Determine the [X, Y] coordinate at the center of the cell enclosing the given text.  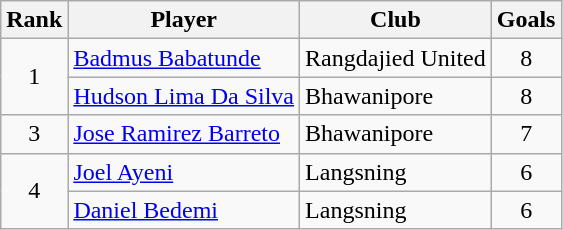
1 [34, 77]
Badmus Babatunde [184, 58]
Rank [34, 20]
Player [184, 20]
4 [34, 191]
Goals [526, 20]
Jose Ramirez Barreto [184, 134]
3 [34, 134]
Daniel Bedemi [184, 210]
Rangdajied United [396, 58]
Club [396, 20]
Hudson Lima Da Silva [184, 96]
7 [526, 134]
Joel Ayeni [184, 172]
